From the cell containing the given text, extract its center point as [x, y] coordinate. 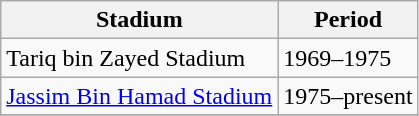
Tariq bin Zayed Stadium [140, 58]
Stadium [140, 20]
1975–present [348, 96]
Jassim Bin Hamad Stadium [140, 96]
Period [348, 20]
1969–1975 [348, 58]
